Output the [x, y] coordinate of the center of the cell containing the given text.  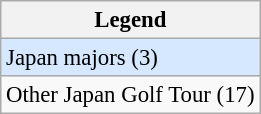
Japan majors (3) [130, 58]
Legend [130, 20]
Other Japan Golf Tour (17) [130, 95]
